Pinpoint the cell where the given text exists, returning its (x, y) midpoint coordinate. 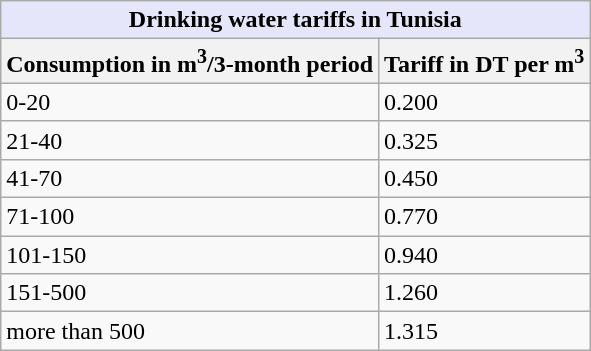
0.325 (484, 140)
71-100 (190, 217)
101-150 (190, 255)
0.940 (484, 255)
Drinking water tariffs in Tunisia (296, 20)
0.200 (484, 102)
1.260 (484, 293)
41-70 (190, 178)
Tariff in DT per m3 (484, 62)
more than 500 (190, 331)
0-20 (190, 102)
1.315 (484, 331)
Consumption in m3/3-month period (190, 62)
151-500 (190, 293)
21-40 (190, 140)
0.450 (484, 178)
0.770 (484, 217)
